Determine the (X, Y) coordinate at the center of the cell enclosing the given text.  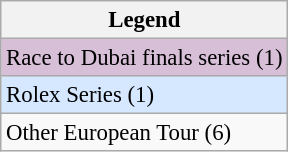
Other European Tour (6) (144, 133)
Legend (144, 20)
Rolex Series (1) (144, 95)
Race to Dubai finals series (1) (144, 58)
